From the cell containing the given text, extract its center point as [x, y] coordinate. 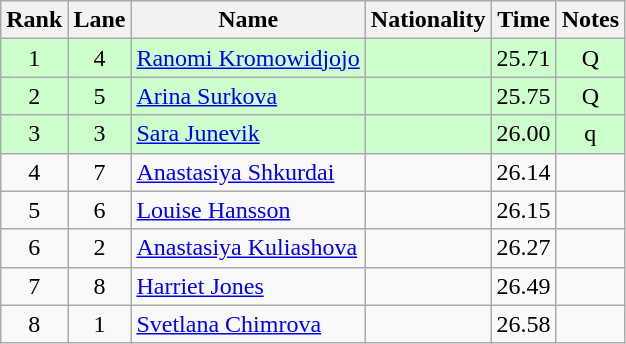
Rank [34, 20]
26.49 [524, 286]
25.75 [524, 96]
q [590, 134]
Notes [590, 20]
26.14 [524, 172]
Arina Surkova [248, 96]
Lane [100, 20]
Name [248, 20]
Anastasiya Kuliashova [248, 248]
Anastasiya Shkurdai [248, 172]
Harriet Jones [248, 286]
Ranomi Kromowidjojo [248, 58]
Nationality [428, 20]
Sara Junevik [248, 134]
26.15 [524, 210]
26.27 [524, 248]
Svetlana Chimrova [248, 324]
Louise Hansson [248, 210]
25.71 [524, 58]
26.00 [524, 134]
26.58 [524, 324]
Time [524, 20]
